Provide the (X, Y) coordinate of the cell's center where the given text is located.  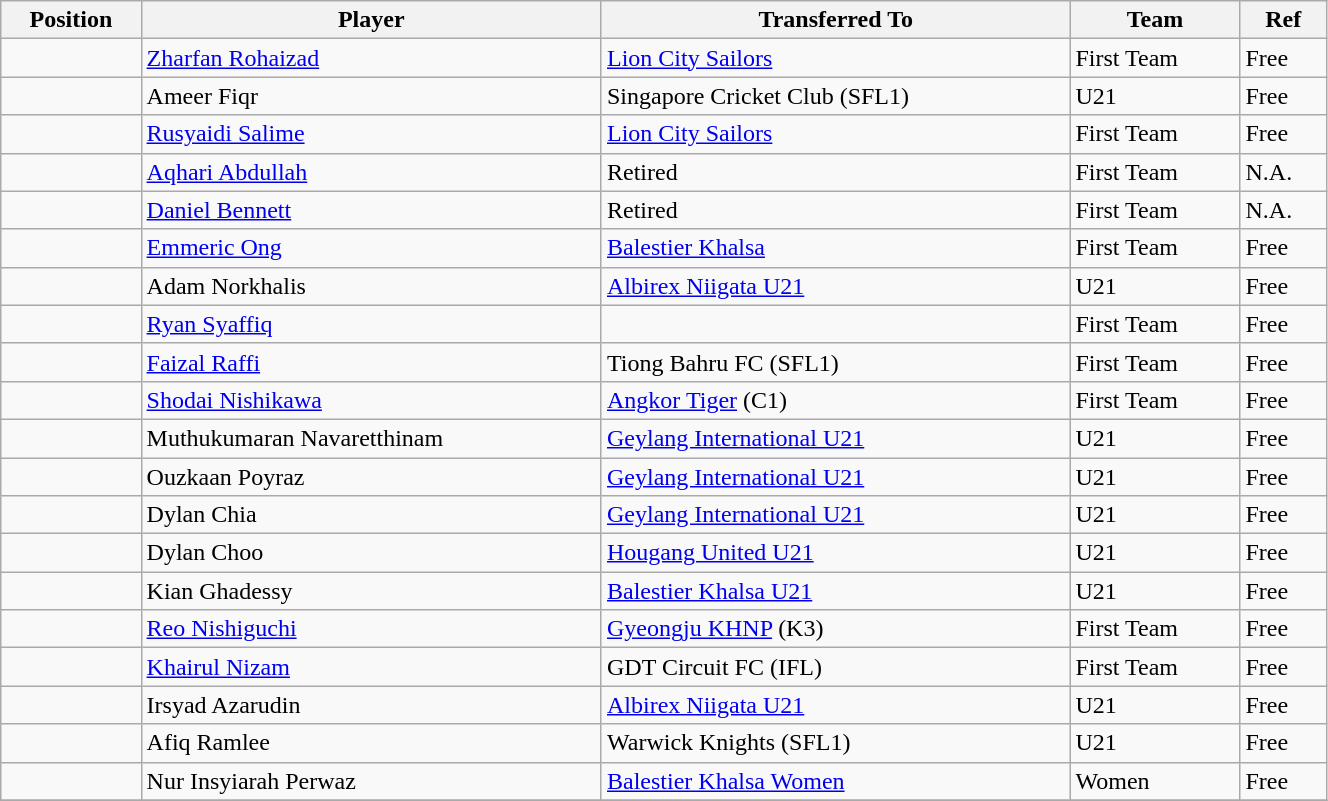
Nur Insyiarah Perwaz (371, 781)
Balestier Khalsa U21 (835, 591)
Tiong Bahru FC (SFL1) (835, 362)
Ameer Fiqr (371, 96)
Daniel Bennett (371, 210)
Position (71, 20)
Dylan Chia (371, 515)
Shodai Nishikawa (371, 400)
Angkor Tiger (C1) (835, 400)
Khairul Nizam (371, 667)
Balestier Khalsa (835, 248)
Ref (1283, 20)
Singapore Cricket Club (SFL1) (835, 96)
Rusyaidi Salime (371, 134)
GDT Circuit FC (IFL) (835, 667)
Ouzkaan Poyraz (371, 477)
Afiq Ramlee (371, 743)
Balestier Khalsa Women (835, 781)
Player (371, 20)
Adam Norkhalis (371, 286)
Women (1155, 781)
Irsyad Azarudin (371, 705)
Transferred To (835, 20)
Zharfan Rohaizad (371, 58)
Team (1155, 20)
Ryan Syaffiq (371, 324)
Dylan Choo (371, 553)
Warwick Knights (SFL1) (835, 743)
Gyeongju KHNP (K3) (835, 629)
Faizal Raffi (371, 362)
Aqhari Abdullah (371, 172)
Emmeric Ong (371, 248)
Hougang United U21 (835, 553)
Reo Nishiguchi (371, 629)
Kian Ghadessy (371, 591)
Muthukumaran Navaretthinam (371, 438)
